Identify which cell holds the provided text, then report its (X, Y) central coordinate. 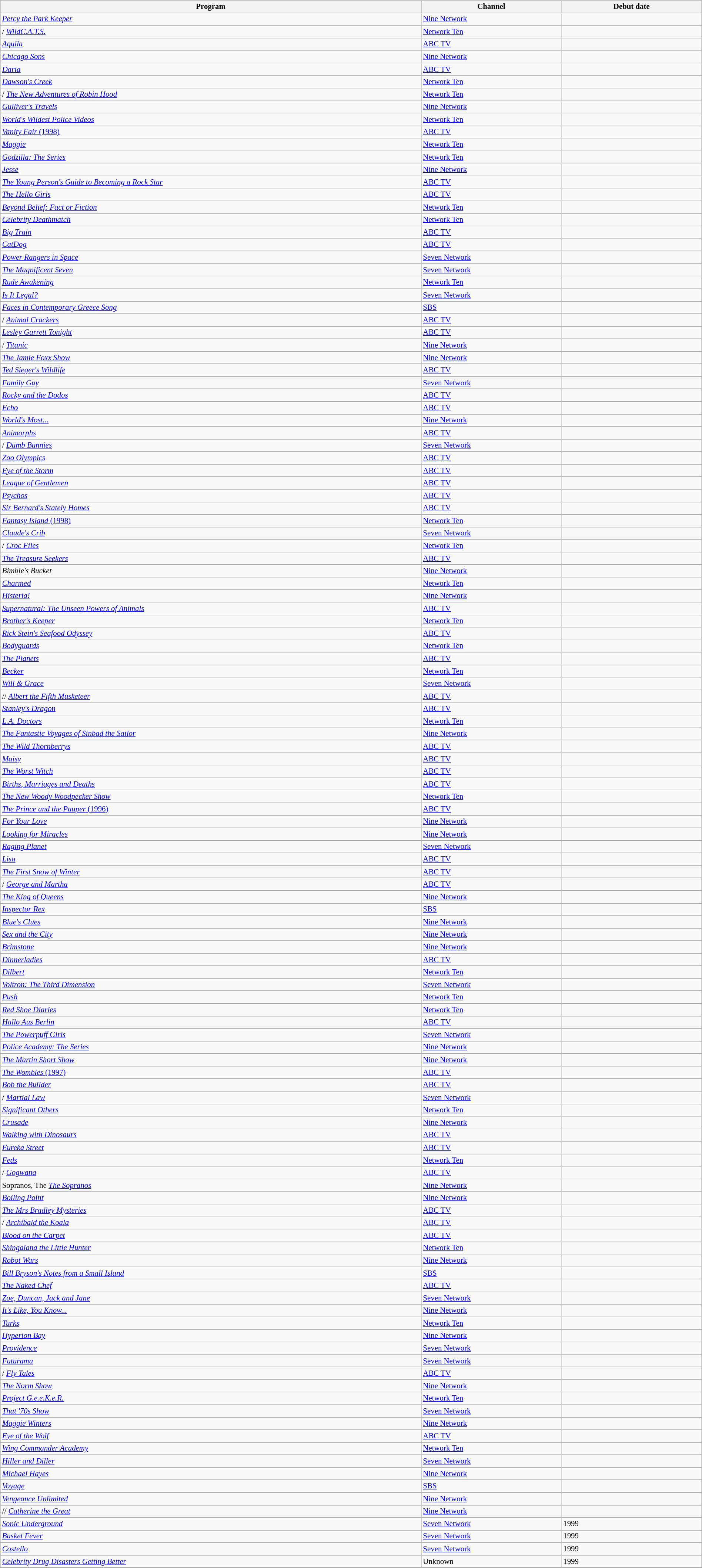
Providence (211, 1348)
World's Most... (211, 421)
Rick Stein's Seafood Odyssey (211, 634)
Costello (211, 1549)
The Powerpuff Girls (211, 1035)
The King of Queens (211, 897)
Wing Commander Academy (211, 1449)
/ George and Martha (211, 884)
Sex and the City (211, 934)
Blood on the Carpet (211, 1235)
The Naked Chef (211, 1286)
Inspector Rex (211, 909)
Channel (491, 7)
Feds (211, 1160)
Police Academy: The Series (211, 1047)
Futurama (211, 1361)
The Worst Witch (211, 771)
Stanley's Dragon (211, 709)
Hyperion Bay (211, 1336)
Beyond Belief: Fact or Fiction (211, 207)
The New Woody Woodpecker Show (211, 797)
For Your Love (211, 821)
Dawson's Creek (211, 82)
The Martin Short Show (211, 1060)
/ Croc Files (211, 546)
Voltron: The Third Dimension (211, 984)
Daria (211, 69)
/ Gogwana (211, 1173)
Brimstone (211, 947)
Claude's Crib (211, 533)
/ Martial Law (211, 1097)
The Wild Thornberrys (211, 746)
CatDog (211, 245)
// Albert the Fifth Musketeer (211, 696)
Percy the Park Keeper (211, 19)
Fantasy Island (1998) (211, 521)
Big Train (211, 232)
Turks (211, 1323)
The Jamie Foxx Show (211, 358)
Basket Fever (211, 1537)
Aquila (211, 44)
The Prince and the Pauper (1996) (211, 809)
/ Dumb Bunnies (211, 445)
Lesley Garrett Tonight (211, 333)
Jesse (211, 170)
Maisy (211, 759)
Gulliver's Travels (211, 107)
// Catherine the Great (211, 1511)
Eye of the Wolf (211, 1436)
Debut date (632, 7)
Is It Legal? (211, 295)
Charmed (211, 583)
Rocky and the Dodos (211, 395)
The Hello Girls (211, 195)
Animorphs (211, 433)
The Magnificent Seven (211, 270)
Sonic Underground (211, 1524)
Unknown (491, 1561)
Dinnerladies (211, 960)
Sir Bernard's Stately Homes (211, 508)
Shingalana the Little Hunter (211, 1248)
The Mrs Bradley Mysteries (211, 1210)
Project G.e.e.K.e.R. (211, 1398)
Red Shoe Diaries (211, 1010)
Michael Hayes (211, 1474)
Celebrity Drug Disasters Getting Better (211, 1561)
The Young Person's Guide to Becoming a Rock Star (211, 182)
Hallo Aus Berlin (211, 1022)
That '70s Show (211, 1411)
Boiling Point (211, 1198)
Push (211, 997)
The First Snow of Winter (211, 872)
Raging Planet (211, 847)
Supernatural: The Unseen Powers of Animals (211, 608)
/ The New Adventures of Robin Hood (211, 94)
Rude Awakening (211, 282)
/ Archibald the Koala (211, 1223)
Zoo Olympics (211, 458)
Eye of the Storm (211, 471)
Psychos (211, 496)
Chicago Sons (211, 57)
Significant Others (211, 1110)
Sopranos, The The Sopranos (211, 1185)
The Fantastic Voyages of Sinbad the Sailor (211, 734)
Blue's Clues (211, 922)
The Norm Show (211, 1386)
Births, Marriages and Deaths (211, 784)
Bimble's Bucket (211, 571)
Becker (211, 671)
Vengeance Unlimited (211, 1499)
Godzilla: The Series (211, 157)
It's Like, You Know... (211, 1310)
Echo (211, 408)
/ WildC.A.T.S. (211, 31)
Bob the Builder (211, 1085)
Voyage (211, 1486)
The Treasure Seekers (211, 558)
League of Gentlemen (211, 483)
Lisa (211, 859)
Will & Grace (211, 684)
Power Rangers in Space (211, 258)
Zoe, Duncan, Jack and Jane (211, 1298)
The Wombles (1997) (211, 1072)
Hiller and Diller (211, 1461)
Looking for Miracles (211, 834)
Brother's Keeper (211, 621)
World's Wildest Police Videos (211, 119)
/ Fly Tales (211, 1373)
Vanity Fair (1998) (211, 132)
Dilbert (211, 972)
Family Guy (211, 383)
Ted Sieger's Wildlife (211, 370)
Celebrity Deathmatch (211, 220)
Bodyguards (211, 646)
Program (211, 7)
Crusade (211, 1123)
/ Animal Crackers (211, 320)
Bill Bryson's Notes from a Small Island (211, 1273)
Faces in Contemporary Greece Song (211, 308)
L.A. Doctors (211, 721)
The Planets (211, 659)
Eureka Street (211, 1147)
/ Titanic (211, 345)
Maggie Winters (211, 1424)
Histeria! (211, 596)
Walking with Dinosaurs (211, 1135)
Robot Wars (211, 1260)
Maggie (211, 144)
